Scan for the cell matching the given text and deliver its [x, y] coordinate at center. 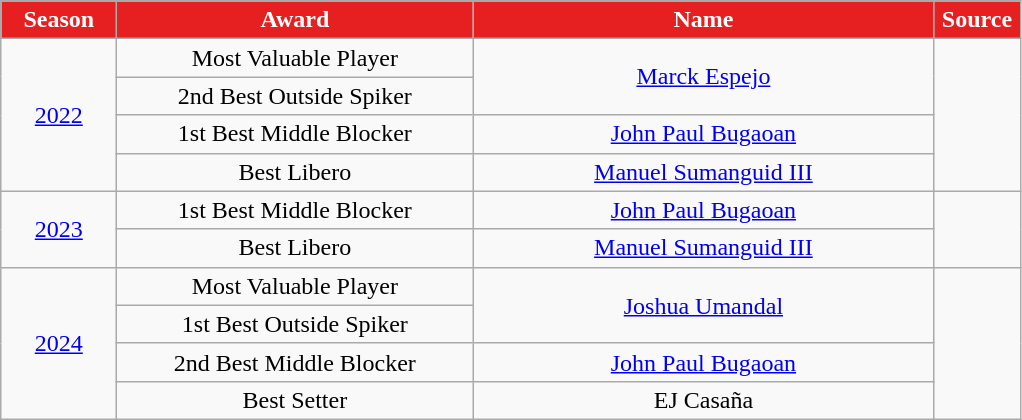
EJ Casaña [704, 400]
2nd Best Outside Spiker [295, 96]
Joshua Umandal [704, 305]
2nd Best Middle Blocker [295, 362]
Award [295, 20]
Marck Espejo [704, 77]
Name [704, 20]
Source [977, 20]
2022 [59, 115]
Best Setter [295, 400]
1st Best Outside Spiker [295, 324]
Season [59, 20]
2024 [59, 343]
2023 [59, 229]
